Search for the cell housing the specified text and yield its (X, Y) center coordinate. 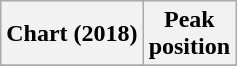
Chart (2018) (72, 34)
Peakposition (189, 34)
